Provide the [X, Y] coordinate of the cell's center where the given text is located.  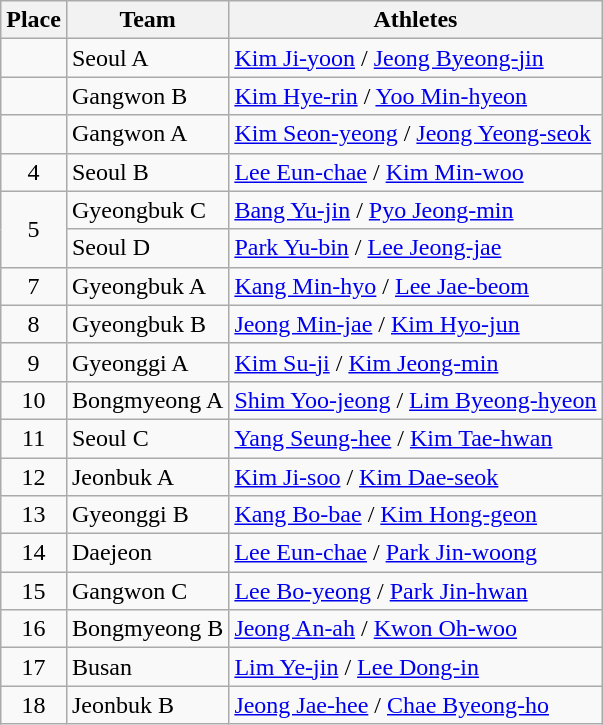
18 [34, 705]
Gangwon C [147, 591]
Seoul D [147, 248]
Gyeongbuk A [147, 286]
Lim Ye-jin / Lee Dong-in [416, 667]
Kang Bo-bae / Kim Hong-geon [416, 515]
Kim Seon-yeong / Jeong Yeong-seok [416, 134]
Lee Eun-chae / Kim Min-woo [416, 172]
7 [34, 286]
Daejeon [147, 553]
Team [147, 20]
Seoul C [147, 438]
Athletes [416, 20]
Gangwon B [147, 96]
Kim Ji-soo / Kim Dae-seok [416, 477]
Gyeongbuk B [147, 324]
Lee Eun-chae / Park Jin-woong [416, 553]
Gyeonggi B [147, 515]
Gangwon A [147, 134]
11 [34, 438]
14 [34, 553]
Yang Seung-hee / Kim Tae-hwan [416, 438]
Jeong An-ah / Kwon Oh-woo [416, 629]
Park Yu-bin / Lee Jeong-jae [416, 248]
8 [34, 324]
Kang Min-hyo / Lee Jae-beom [416, 286]
Shim Yoo-jeong / Lim Byeong-hyeon [416, 400]
9 [34, 362]
Kim Ji-yoon / Jeong Byeong-jin [416, 58]
10 [34, 400]
Place [34, 20]
Jeonbuk B [147, 705]
15 [34, 591]
Gyeonggi A [147, 362]
Busan [147, 667]
Bongmyeong B [147, 629]
Kim Hye-rin / Yoo Min-hyeon [416, 96]
12 [34, 477]
Jeonbuk A [147, 477]
5 [34, 229]
16 [34, 629]
Jeong Jae-hee / Chae Byeong-ho [416, 705]
Seoul A [147, 58]
Lee Bo-yeong / Park Jin-hwan [416, 591]
Jeong Min-jae / Kim Hyo-jun [416, 324]
17 [34, 667]
13 [34, 515]
Bang Yu-jin / Pyo Jeong-min [416, 210]
Seoul B [147, 172]
Kim Su-ji / Kim Jeong-min [416, 362]
Bongmyeong A [147, 400]
Gyeongbuk C [147, 210]
4 [34, 172]
